Extract the (X, Y) coordinate from the center of the cell holding the provided text.  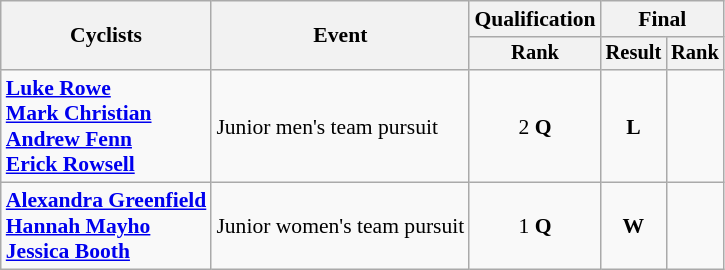
Junior women's team pursuit (340, 226)
Result (634, 54)
L (634, 126)
Final (662, 19)
Event (340, 36)
Luke RoweMark ChristianAndrew FennErick Rowsell (106, 126)
1 Q (534, 226)
Junior men's team pursuit (340, 126)
Cyclists (106, 36)
Alexandra GreenfieldHannah MayhoJessica Booth (106, 226)
Qualification (534, 19)
W (634, 226)
2 Q (534, 126)
